Find where the given text appears and provide that cell's center as (X, Y) coordinate. 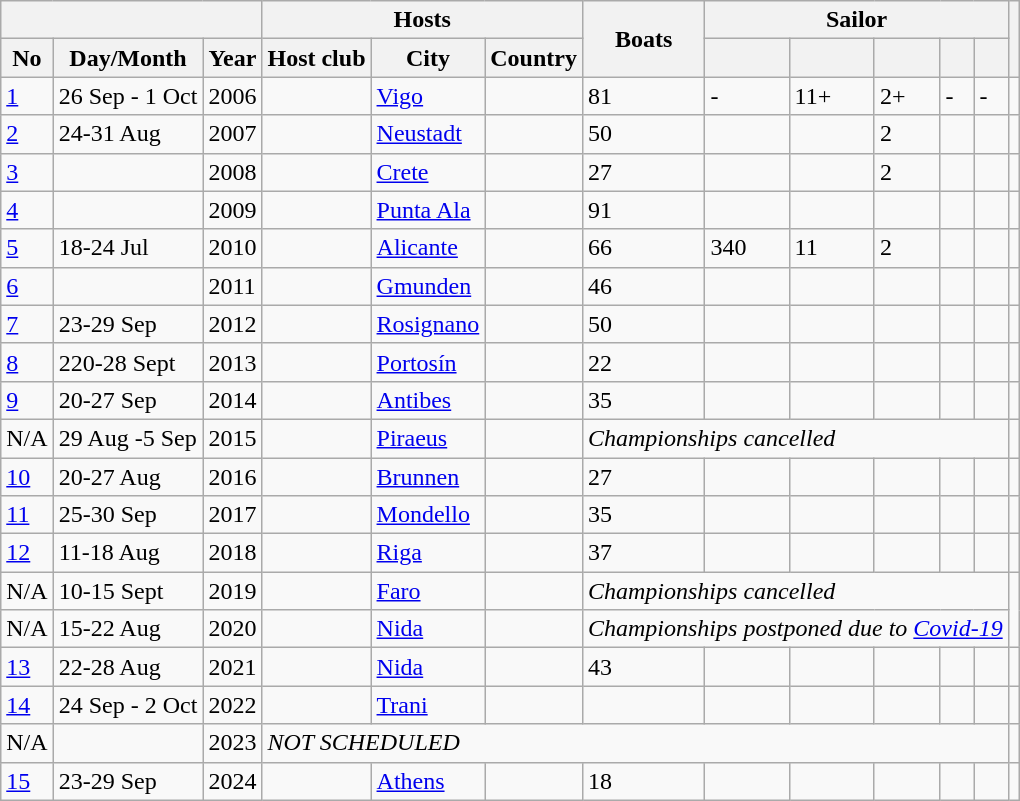
26 Sep - 1 Oct (128, 96)
22 (643, 362)
29 Aug -5 Sep (128, 438)
4 (27, 210)
8 (27, 362)
Host club (316, 58)
Athens (428, 781)
220-28 Sept (128, 362)
Country (534, 58)
City (428, 58)
15-22 Aug (128, 629)
2006 (232, 96)
Rosignano (428, 324)
Crete (428, 172)
2021 (232, 667)
Alicante (428, 248)
5 (27, 248)
340 (747, 248)
2014 (232, 400)
Championships postponed due to Covid-19 (795, 629)
Faro (428, 591)
Vigo (428, 96)
NOT SCHEDULED (635, 743)
Gmunden (428, 286)
10 (27, 477)
Year (232, 58)
11-18 Aug (128, 553)
Boats (643, 39)
18 (643, 781)
20-27 Sep (128, 400)
2+ (906, 96)
2012 (232, 324)
2011 (232, 286)
15 (27, 781)
2018 (232, 553)
Riga (428, 553)
24 Sep - 2 Oct (128, 705)
10-15 Sept (128, 591)
3 (27, 172)
81 (643, 96)
13 (27, 667)
46 (643, 286)
7 (27, 324)
Brunnen (428, 477)
2015 (232, 438)
Punta Ala (428, 210)
2023 (232, 743)
2013 (232, 362)
6 (27, 286)
18-24 Jul (128, 248)
2022 (232, 705)
37 (643, 553)
91 (643, 210)
Antibes (428, 400)
2009 (232, 210)
14 (27, 705)
2017 (232, 515)
25-30 Sep (128, 515)
Trani (428, 705)
2020 (232, 629)
24-31 Aug (128, 134)
2024 (232, 781)
Neustadt (428, 134)
Piraeus (428, 438)
66 (643, 248)
2008 (232, 172)
22-28 Aug (128, 667)
2010 (232, 248)
Day/Month (128, 58)
No (27, 58)
12 (27, 553)
Mondello (428, 515)
Sailor (856, 20)
20-27 Aug (128, 477)
43 (643, 667)
2007 (232, 134)
9 (27, 400)
1 (27, 96)
2016 (232, 477)
11+ (832, 96)
2019 (232, 591)
Hosts (422, 20)
Portosín (428, 362)
